Detect which cell encompasses the target text, then output its [X, Y] center coordinate. 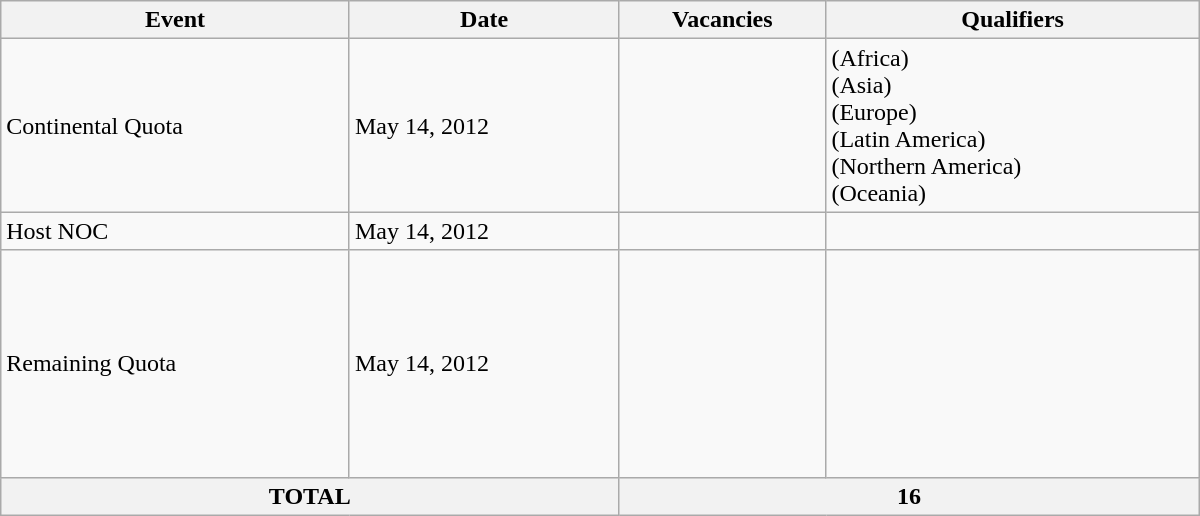
Qualifiers [1012, 20]
(Africa) (Asia) (Europe) (Latin America) (Northern America) (Oceania) [1012, 126]
Vacancies [722, 20]
Date [484, 20]
Continental Quota [176, 126]
16 [909, 496]
Event [176, 20]
Remaining Quota [176, 364]
Host NOC [176, 231]
TOTAL [310, 496]
